Extract the [X, Y] coordinate from the center of the cell holding the provided text.  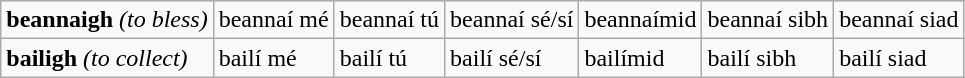
beannaí sé/sí [512, 20]
bailí mé [274, 58]
beannaí tú [389, 20]
beannaímid [640, 20]
beannaí sibh [768, 20]
bailí sibh [768, 58]
beannaí siad [899, 20]
bailí siad [899, 58]
bailí tú [389, 58]
bailí sé/sí [512, 58]
beannaí mé [274, 20]
bailímid [640, 58]
bailigh (to collect) [107, 58]
beannaigh (to bless) [107, 20]
